Extract the [X, Y] coordinate from the center of the cell holding the provided text.  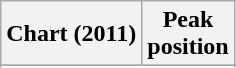
Chart (2011) [72, 34]
Peakposition [188, 34]
